Locate the cell with the specified text and output its [x, y] center coordinate. 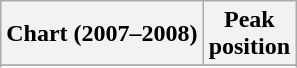
Peakposition [249, 34]
Chart (2007–2008) [102, 34]
